Search for the cell housing the specified text and yield its (X, Y) center coordinate. 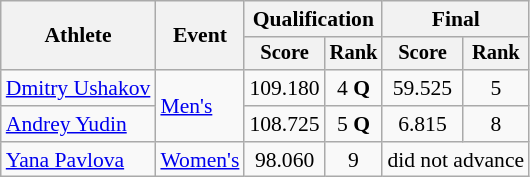
5 Q (354, 124)
Men's (200, 106)
6.815 (422, 124)
8 (496, 124)
Andrey Yudin (78, 124)
Qualification (313, 19)
108.725 (284, 124)
Event (200, 36)
4 Q (354, 88)
5 (496, 88)
Dmitry Ushakov (78, 88)
Athlete (78, 36)
59.525 (422, 88)
109.180 (284, 88)
Final (456, 19)
